Pinpoint the cell where the given text exists, returning its [x, y] midpoint coordinate. 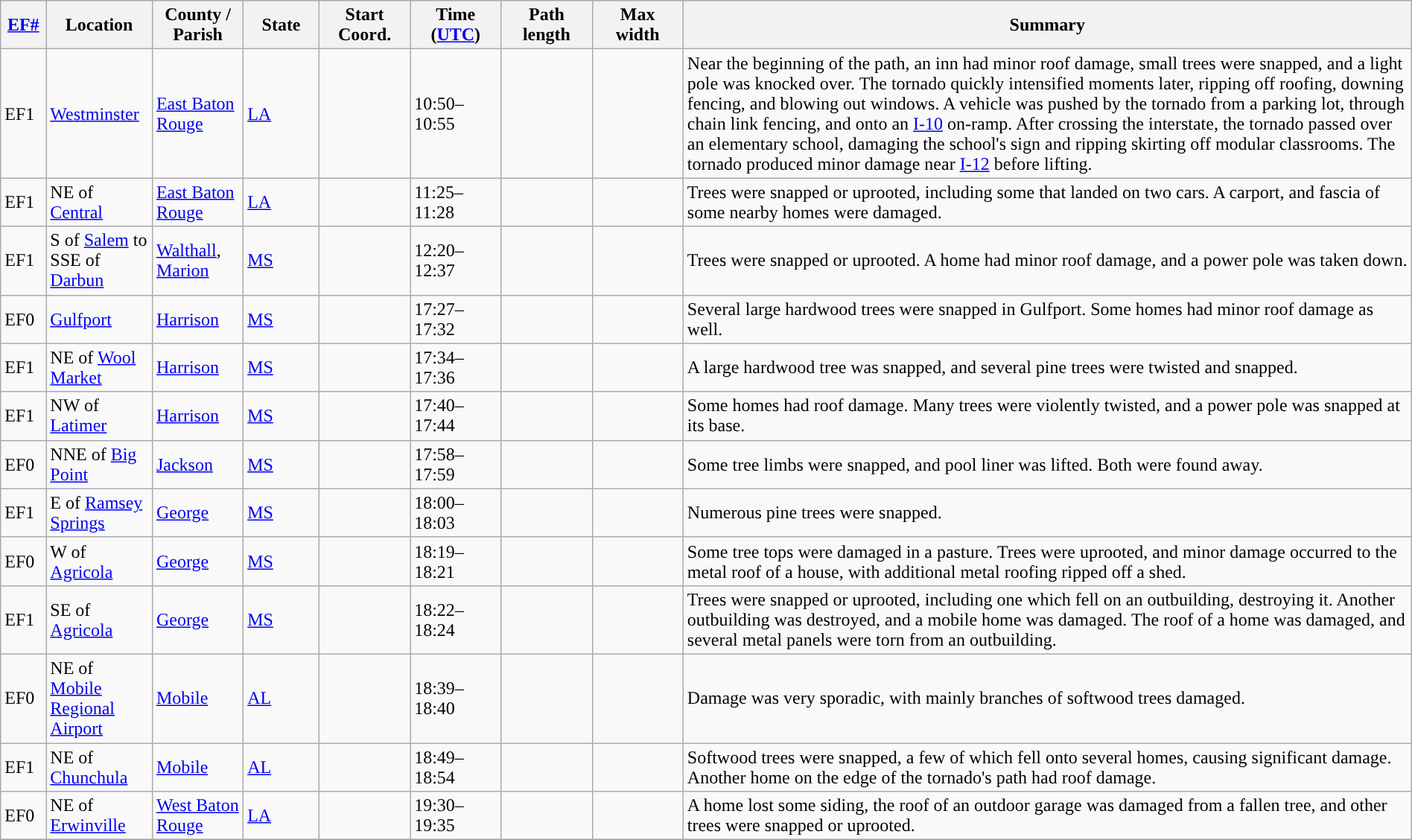
County / Parish [197, 25]
Gulfport [100, 319]
Location [100, 25]
12:20–12:37 [456, 261]
18:39–18:40 [456, 699]
18:22–18:24 [456, 620]
Some homes had roof damage. Many trees were violently twisted, and a power pole was snapped at its base. [1047, 416]
A home lost some siding, the roof of an outdoor garage was damaged from a fallen tree, and other trees were snapped or uprooted. [1047, 816]
NE of Chunchula [100, 767]
Walthall, Marion [197, 261]
17:40–17:44 [456, 416]
Some tree limbs were snapped, and pool liner was lifted. Both were found away. [1047, 465]
10:50–10:55 [456, 113]
11:25–11:28 [456, 203]
SE of Agricola [100, 620]
NE of Mobile Regional Airport [100, 699]
EF# [24, 25]
NE of Erwinville [100, 816]
E of Ramsey Springs [100, 512]
Summary [1047, 25]
Jackson [197, 465]
NNE of Big Point [100, 465]
NE of Wool Market [100, 368]
Several large hardwood trees were snapped in Gulfport. Some homes had minor roof damage as well. [1047, 319]
19:30–19:35 [456, 816]
18:49–18:54 [456, 767]
17:27–17:32 [456, 319]
Trees were snapped or uprooted. A home had minor roof damage, and a power pole was taken down. [1047, 261]
18:00–18:03 [456, 512]
W of Agricola [100, 561]
17:34–17:36 [456, 368]
S of Salem to SSE of Darbun [100, 261]
NW of Latimer [100, 416]
NE of Central [100, 203]
Trees were snapped or uprooted, including some that landed on two cars. A carport, and fascia of some nearby homes were damaged. [1047, 203]
17:58–17:59 [456, 465]
Path length [547, 25]
Numerous pine trees were snapped. [1047, 512]
Max width [637, 25]
Start Coord. [364, 25]
A large hardwood tree was snapped, and several pine trees were twisted and snapped. [1047, 368]
West Baton Rouge [197, 816]
18:19–18:21 [456, 561]
State [282, 25]
Time (UTC) [456, 25]
Westminster [100, 113]
Damage was very sporadic, with mainly branches of softwood trees damaged. [1047, 699]
